Determine the (x, y) coordinate at the center of the cell enclosing the given text.  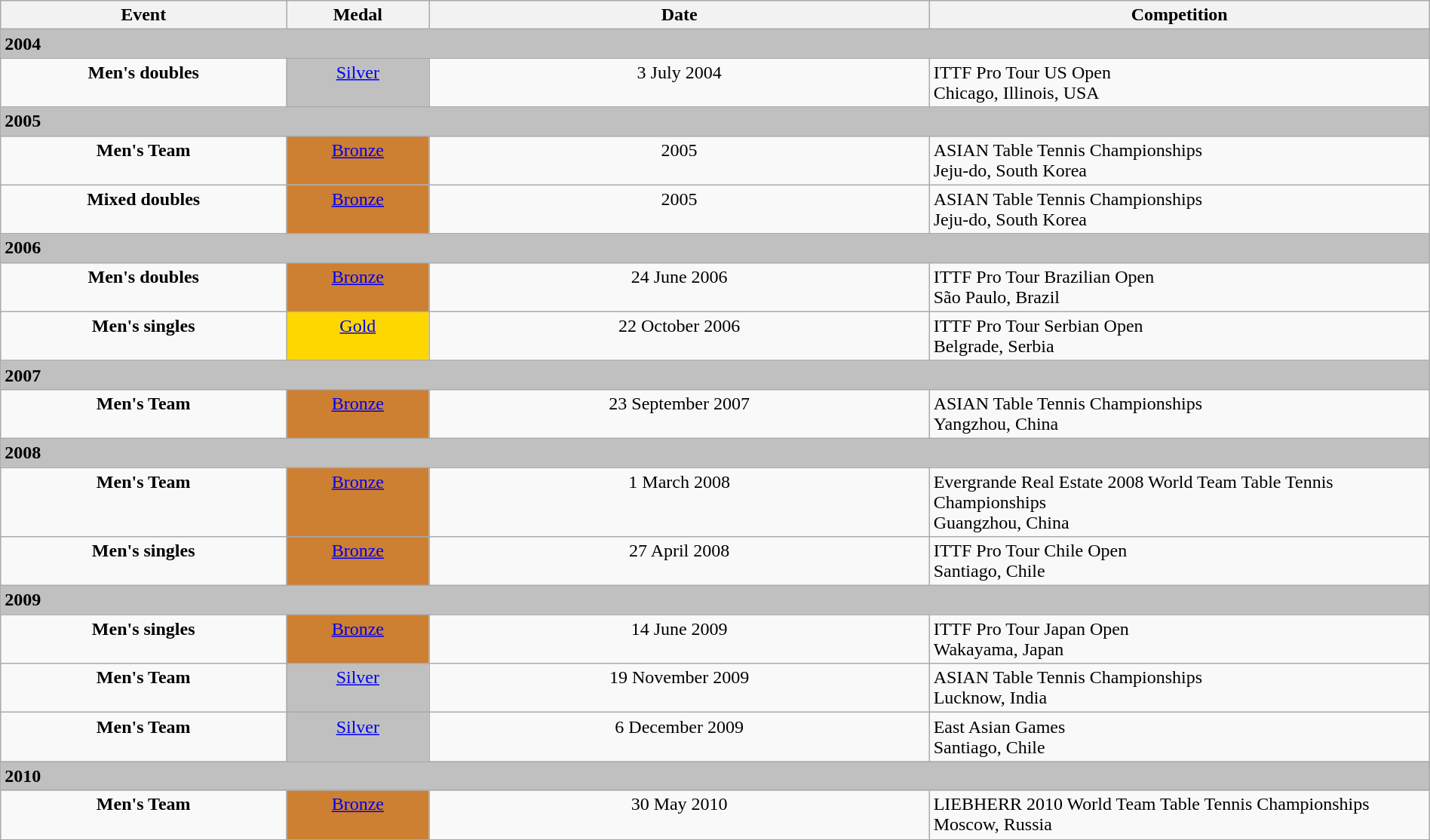
27 April 2008 (679, 561)
Competition (1180, 15)
24 June 2006 (679, 287)
19 November 2009 (679, 688)
22 October 2006 (679, 336)
2010 (715, 776)
1 March 2008 (679, 502)
Mixed doubles (143, 210)
ITTF Pro Tour Japan OpenWakayama, Japan (1180, 639)
2008 (715, 452)
2009 (715, 600)
ASIAN Table Tennis ChampionshipsLucknow, India (1180, 688)
East Asian GamesSantiago, Chile (1180, 737)
23 September 2007 (679, 413)
ASIAN Table Tennis ChampionshipsYangzhou, China (1180, 413)
LIEBHERR 2010 World Team Table Tennis ChampionshipsMoscow, Russia (1180, 814)
14 June 2009 (679, 639)
Date (679, 15)
ITTF Pro Tour US OpenChicago, Illinois, USA (1180, 83)
2004 (715, 44)
Gold (357, 336)
Evergrande Real Estate 2008 World Team Table Tennis ChampionshipsGuangzhou, China (1180, 502)
2007 (715, 375)
ITTF Pro Tour Brazilian OpenSão Paulo, Brazil (1180, 287)
2006 (715, 248)
30 May 2010 (679, 814)
6 December 2009 (679, 737)
Medal (357, 15)
ITTF Pro Tour Chile OpenSantiago, Chile (1180, 561)
ITTF Pro Tour Serbian OpenBelgrade, Serbia (1180, 336)
Event (143, 15)
3 July 2004 (679, 83)
